Return [X, Y] of the center of cell containing provided text 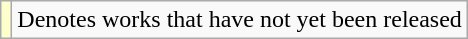
Denotes works that have not yet been released [240, 20]
